Identify which cell holds the provided text, then report its [X, Y] central coordinate. 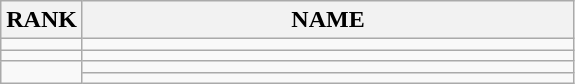
RANK [42, 20]
NAME [328, 20]
